Locate the cell with the specified text and output its (x, y) center coordinate. 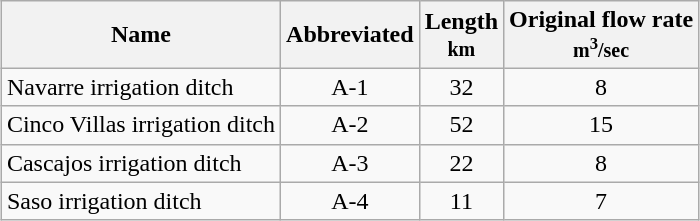
A-1 (350, 87)
Name (140, 34)
A-4 (350, 201)
15 (602, 125)
Abbreviated (350, 34)
11 (461, 201)
Length km (461, 34)
52 (461, 125)
Navarre irrigation ditch (140, 87)
Cascajos irrigation ditch (140, 163)
7 (602, 201)
A-3 (350, 163)
22 (461, 163)
A-2 (350, 125)
Cinco Villas irrigation ditch (140, 125)
Original flow rate m3/sec (602, 34)
32 (461, 87)
Saso irrigation ditch (140, 201)
